Determine the [x, y] coordinate at the center of the cell enclosing the given text.  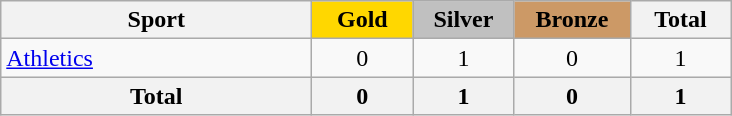
Sport [156, 20]
Bronze [572, 20]
Gold [362, 20]
Athletics [156, 58]
Silver [464, 20]
